Find where the given text appears and provide that cell's center as (x, y) coordinate. 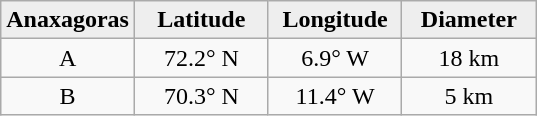
18 km (469, 58)
A (68, 58)
11.4° W (335, 96)
Longitude (335, 20)
5 km (469, 96)
6.9° W (335, 58)
72.2° N (201, 58)
70.3° N (201, 96)
Anaxagoras (68, 20)
Latitude (201, 20)
B (68, 96)
Diameter (469, 20)
